Locate the cell with the specified text and output its (x, y) center coordinate. 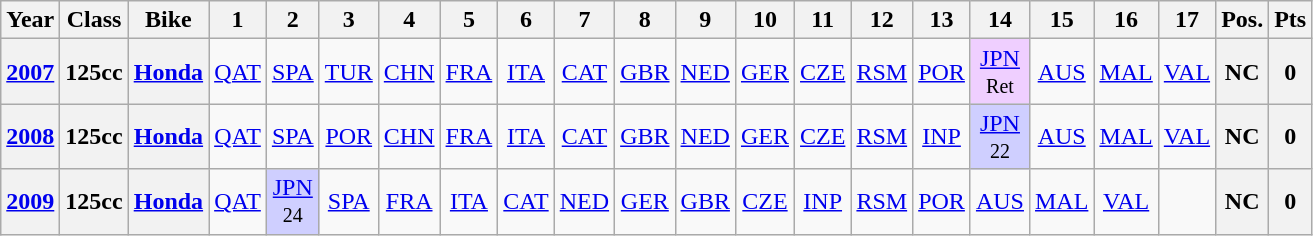
12 (882, 20)
JPN22 (1000, 136)
14 (1000, 20)
13 (942, 20)
7 (584, 20)
Year (30, 20)
TUR (348, 72)
2008 (30, 136)
8 (645, 20)
2007 (30, 72)
11 (823, 20)
5 (469, 20)
4 (409, 20)
9 (705, 20)
2 (292, 20)
Bike (168, 20)
6 (526, 20)
16 (1126, 20)
2009 (30, 202)
JPNRet (1000, 72)
Pts (1290, 20)
JPN24 (292, 202)
17 (1186, 20)
1 (238, 20)
Class (94, 20)
10 (764, 20)
3 (348, 20)
15 (1061, 20)
Pos. (1242, 20)
